Output the (X, Y) coordinate of the center of the cell containing the given text.  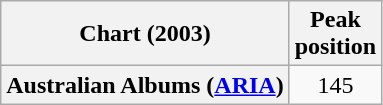
145 (335, 85)
Chart (2003) (145, 34)
Peakposition (335, 34)
Australian Albums (ARIA) (145, 85)
